Return [X, Y] of the center of cell containing provided text 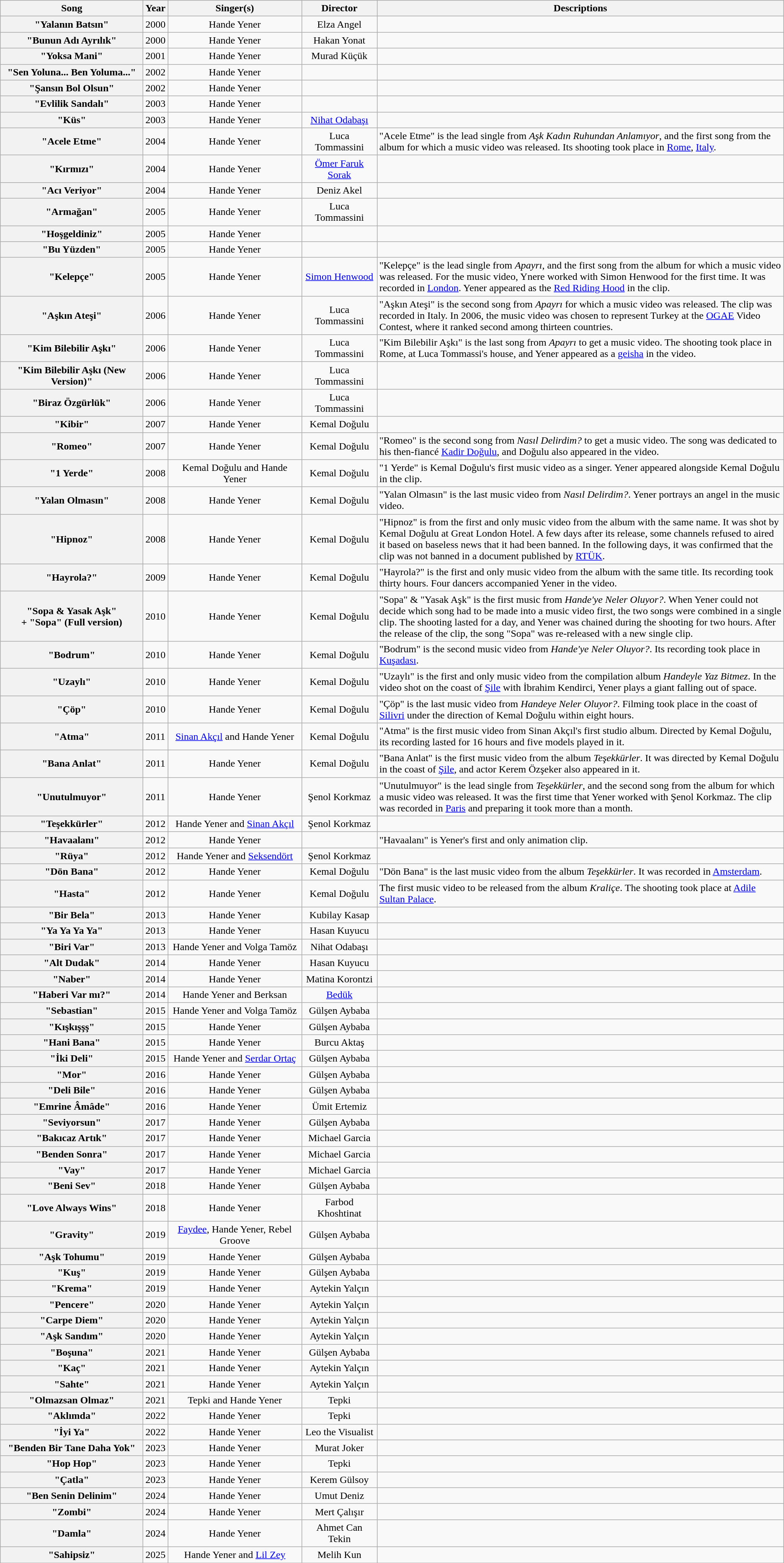
"Hipnoz" [72, 539]
"1 Yerde" is Kemal Doğulu's first music video as a singer. Yener appeared alongside Kemal Doğulu in the clip. [580, 473]
"Sahte" [72, 1384]
"Sopa & Yasak Aşk" + "Sopa" (Full version) [72, 616]
"Bunun Adı Ayrılık" [72, 40]
"Gravity" [72, 1235]
2025 [156, 1555]
Director [339, 8]
Deniz Akel [339, 190]
"Benden Bir Tane Daha Yok" [72, 1448]
Kubilay Kasap [339, 915]
"Yalan Olmasın" is the last music video from Nasıl Delirdim?. Yener portrays an angel in the music video. [580, 500]
"Beni Sev" [72, 1186]
"Ben Senin Delinim" [72, 1496]
"Kırmızı" [72, 168]
Farbod Khoshtinat [339, 1207]
Ümit Ertemiz [339, 1106]
"Hasta" [72, 893]
Melih Kun [339, 1555]
"Bir Bela" [72, 915]
"Rüya" [72, 856]
"Bodrum" is the second music video from Hande'ye Neler Oluyor?. Its recording took place in Kuşadası. [580, 654]
"Biraz Özgürlük" [72, 403]
"Naber" [72, 979]
"Bana Anlat" [72, 764]
"Acı Veriyor" [72, 190]
Murat Joker [339, 1448]
"Kışkışşş" [72, 1027]
"Hani Bana" [72, 1043]
2009 [156, 577]
"Kuş" [72, 1272]
Hande Yener and Seksendört [235, 856]
"Bu Yüzden" [72, 250]
Mert Çalışır [339, 1511]
"Biri Var" [72, 947]
Year [156, 8]
"Aşk Sandım" [72, 1336]
"İyi Ya" [72, 1432]
"Dön Bana" [72, 872]
"Kibir" [72, 424]
"Unutulmuyor" [72, 797]
"Acele Etme" [72, 142]
Song [72, 8]
Burcu Aktaş [339, 1043]
"Krema" [72, 1288]
"Küs" [72, 120]
Hande Yener and Serdar Ortaç [235, 1059]
"Sen Yoluna... Ben Yoluma..." [72, 72]
2001 [156, 56]
Tepki and Hande Yener [235, 1400]
"Yalanın Batsın" [72, 24]
"Uzaylı" [72, 682]
"Havaalanı" is Yener's first and only animation clip. [580, 840]
"Evlilik Sandalı" [72, 104]
"Armağan" [72, 212]
"Sebastian" [72, 1010]
Ahmet Can Tekin [339, 1533]
Sinan Akçıl and Hande Yener [235, 736]
Faydee, Hande Yener, Rebel Groove [235, 1235]
"Pencere" [72, 1304]
"Olmazsan Olmaz" [72, 1400]
"Bodrum" [72, 654]
"Damla" [72, 1533]
"Love Always Wins" [72, 1207]
"Carpe Diem" [72, 1320]
"Vay" [72, 1170]
Singer(s) [235, 8]
"İki Deli" [72, 1059]
"Bakıcaz Artık" [72, 1138]
Hande Yener and Berksan [235, 995]
"Yalan Olmasın" [72, 500]
"Aklımda" [72, 1416]
"Aşkın Ateşi" [72, 315]
"Çatla" [72, 1480]
Ömer Faruk Sorak [339, 168]
Descriptions [580, 8]
"Alt Dudak" [72, 963]
Kemal Doğulu and Hande Yener [235, 473]
"Kim Bilebilir Aşkı (New Version)" [72, 375]
"Romeo" [72, 446]
"Aşk Tohumu" [72, 1256]
"Yoksa Mani" [72, 56]
"Ya Ya Ya Ya" [72, 931]
"Zombi" [72, 1511]
"Şansın Bol Olsun" [72, 88]
"Boşuna" [72, 1352]
"Mor" [72, 1075]
"Çöp" [72, 709]
Matina Korontzi [339, 979]
"Haberi Var mı?" [72, 995]
Kerem Gülsoy [339, 1480]
"1 Yerde" [72, 473]
"Kelepçe" [72, 277]
"Benden Sonra" [72, 1154]
Hande Yener and Lil Zey [235, 1555]
"Hop Hop" [72, 1464]
"Hoşgeldiniz" [72, 233]
"Dön Bana" is the last music video from the album Teşekkürler. It was recorded in Amsterdam. [580, 872]
Hakan Yonat [339, 40]
"Kim Bilebilir Aşkı" [72, 349]
Murad Küçük [339, 56]
"Emrine Âmâde" [72, 1106]
"Teşekkürler" [72, 824]
Umut Deniz [339, 1496]
Hande Yener and Sinan Akçıl [235, 824]
"Deli Bile" [72, 1090]
"Sahipsiz" [72, 1555]
"Atma" [72, 736]
The first music video to be released from the album Kraliçe. The shooting took place at Adile Sultan Palace. [580, 893]
"Hayrola?" [72, 577]
"Kaç" [72, 1368]
Bedük [339, 995]
Elza Angel [339, 24]
Leo the Visualist [339, 1432]
Simon Henwood [339, 277]
"Seviyorsun" [72, 1122]
"Havaalanı" [72, 840]
